Detect which cell encompasses the target text, then output its [x, y] center coordinate. 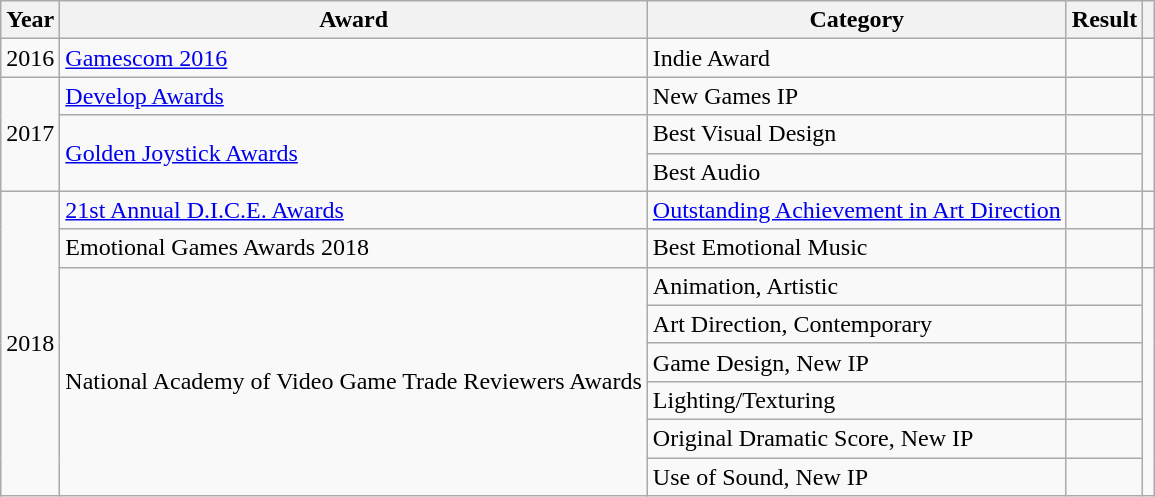
2017 [30, 134]
21st Annual D.I.C.E. Awards [354, 210]
Gamescom 2016 [354, 58]
Lighting/Texturing [856, 400]
Golden Joystick Awards [354, 153]
Animation, Artistic [856, 286]
Best Visual Design [856, 134]
Result [1104, 20]
2018 [30, 343]
2016 [30, 58]
Emotional Games Awards 2018 [354, 248]
New Games IP [856, 96]
Art Direction, Contemporary [856, 324]
Use of Sound, New IP [856, 477]
Game Design, New IP [856, 362]
Award [354, 20]
Category [856, 20]
National Academy of Video Game Trade Reviewers Awards [354, 381]
Year [30, 20]
Develop Awards [354, 96]
Best Audio [856, 172]
Best Emotional Music [856, 248]
Indie Award [856, 58]
Original Dramatic Score, New IP [856, 438]
Outstanding Achievement in Art Direction [856, 210]
